Provide the [X, Y] coordinate of the cell's center where the given text is located.  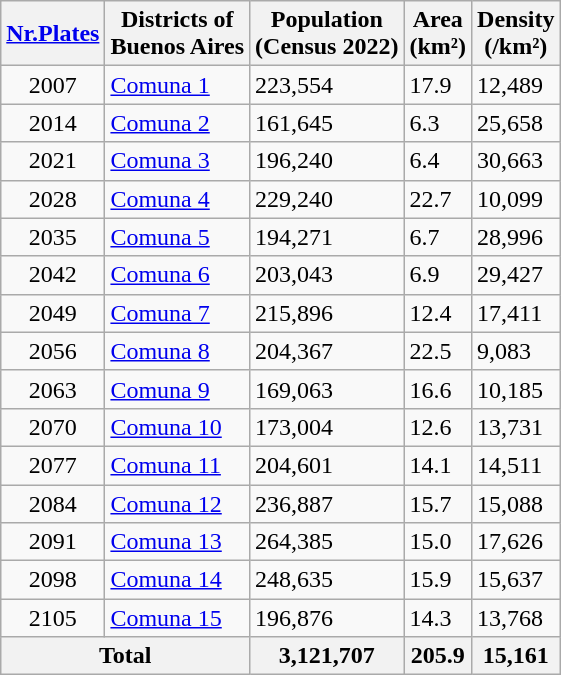
Comuna 2 [178, 123]
Population(Census 2022) [327, 34]
Comuna 9 [178, 389]
28,996 [516, 237]
2042 [53, 275]
204,601 [327, 465]
12,489 [516, 85]
Comuna 3 [178, 161]
2070 [53, 427]
17,411 [516, 313]
Comuna 1 [178, 85]
2014 [53, 123]
2091 [53, 542]
236,887 [327, 503]
Comuna 10 [178, 427]
12.6 [438, 427]
Nr.Plates [53, 34]
13,768 [516, 618]
15,637 [516, 580]
13,731 [516, 427]
2105 [53, 618]
25,658 [516, 123]
194,271 [327, 237]
22.5 [438, 351]
6.7 [438, 237]
223,554 [327, 85]
2049 [53, 313]
Comuna 8 [178, 351]
2084 [53, 503]
Density(/km²) [516, 34]
2021 [53, 161]
6.3 [438, 123]
10,099 [516, 199]
22.7 [438, 199]
17,626 [516, 542]
204,367 [327, 351]
196,876 [327, 618]
16.6 [438, 389]
Comuna 15 [178, 618]
205.9 [438, 656]
2098 [53, 580]
6.9 [438, 275]
264,385 [327, 542]
9,083 [516, 351]
2007 [53, 85]
2056 [53, 351]
203,043 [327, 275]
14.1 [438, 465]
Comuna 7 [178, 313]
161,645 [327, 123]
Comuna 12 [178, 503]
14,511 [516, 465]
2077 [53, 465]
3,121,707 [327, 656]
15.7 [438, 503]
14.3 [438, 618]
10,185 [516, 389]
29,427 [516, 275]
196,240 [327, 161]
173,004 [327, 427]
15.0 [438, 542]
Districts ofBuenos Aires [178, 34]
Area(km²) [438, 34]
Comuna 4 [178, 199]
229,240 [327, 199]
17.9 [438, 85]
Comuna 6 [178, 275]
15.9 [438, 580]
215,896 [327, 313]
15,088 [516, 503]
2028 [53, 199]
Comuna 5 [178, 237]
30,663 [516, 161]
12.4 [438, 313]
Comuna 14 [178, 580]
6.4 [438, 161]
2035 [53, 237]
248,635 [327, 580]
15,161 [516, 656]
Total [126, 656]
Comuna 13 [178, 542]
169,063 [327, 389]
2063 [53, 389]
Comuna 11 [178, 465]
